Locate the cell with the specified text and output its [x, y] center coordinate. 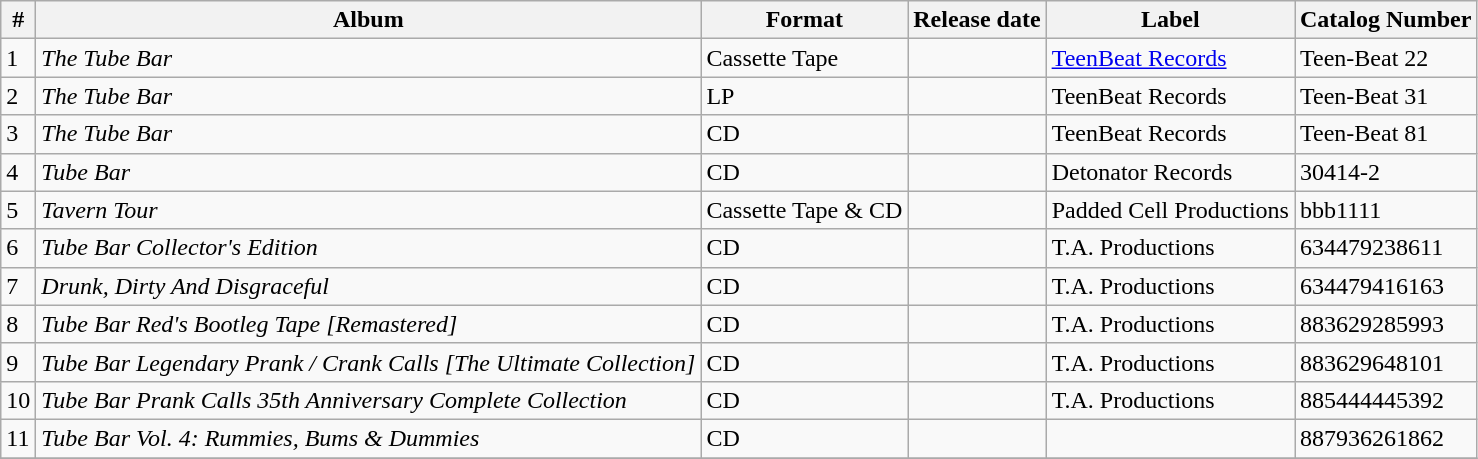
Detonator Records [1170, 172]
30414-2 [1385, 172]
Teen-Beat 81 [1385, 134]
11 [18, 438]
1 [18, 58]
Tube Bar Vol. 4: Rummies, Bums & Dummies [368, 438]
883629648101 [1385, 362]
Catalog Number [1385, 20]
7 [18, 286]
Tube Bar Collector's Edition [368, 248]
Tube Bar Prank Calls 35th Anniversary Complete Collection [368, 400]
634479416163 [1385, 286]
6 [18, 248]
LP [804, 96]
5 [18, 210]
883629285993 [1385, 324]
Tube Bar [368, 172]
Tube Bar Legendary Prank / Crank Calls [The Ultimate Collection] [368, 362]
3 [18, 134]
2 [18, 96]
Album [368, 20]
Release date [977, 20]
bbb1111 [1385, 210]
Label [1170, 20]
Padded Cell Productions [1170, 210]
4 [18, 172]
Cassette Tape [804, 58]
Teen-Beat 31 [1385, 96]
Teen-Beat 22 [1385, 58]
8 [18, 324]
634479238611 [1385, 248]
9 [18, 362]
# [18, 20]
Tube Bar Red's Bootleg Tape [Remastered] [368, 324]
885444445392 [1385, 400]
Format [804, 20]
Cassette Tape & CD [804, 210]
Tavern Tour [368, 210]
10 [18, 400]
Drunk, Dirty And Disgraceful [368, 286]
887936261862 [1385, 438]
